Find where the given text appears and provide that cell's center as [x, y] coordinate. 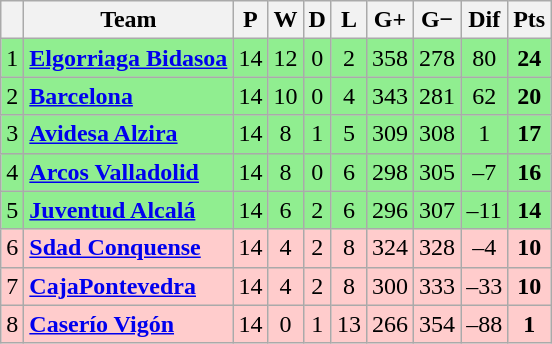
7 [12, 286]
L [348, 20]
–4 [484, 248]
CajaPontevedra [128, 286]
P [250, 20]
24 [530, 58]
3 [12, 134]
307 [438, 210]
–7 [484, 172]
–33 [484, 286]
Pts [530, 20]
Barcelona [128, 96]
Elgorriaga Bidasoa [128, 58]
12 [286, 58]
Caserío Vigón [128, 324]
G+ [390, 20]
305 [438, 172]
80 [484, 58]
Sdad Conquense [128, 248]
281 [438, 96]
–11 [484, 210]
298 [390, 172]
20 [530, 96]
13 [348, 324]
W [286, 20]
–88 [484, 324]
309 [390, 134]
308 [438, 134]
Juventud Alcalá [128, 210]
296 [390, 210]
Arcos Valladolid [128, 172]
Avidesa Alzira [128, 134]
D [317, 20]
324 [390, 248]
17 [530, 134]
358 [390, 58]
16 [530, 172]
62 [484, 96]
354 [438, 324]
Dif [484, 20]
266 [390, 324]
300 [390, 286]
Team [128, 20]
328 [438, 248]
G− [438, 20]
333 [438, 286]
343 [390, 96]
278 [438, 58]
